Find where the given text appears and provide that cell's center as [X, Y] coordinate. 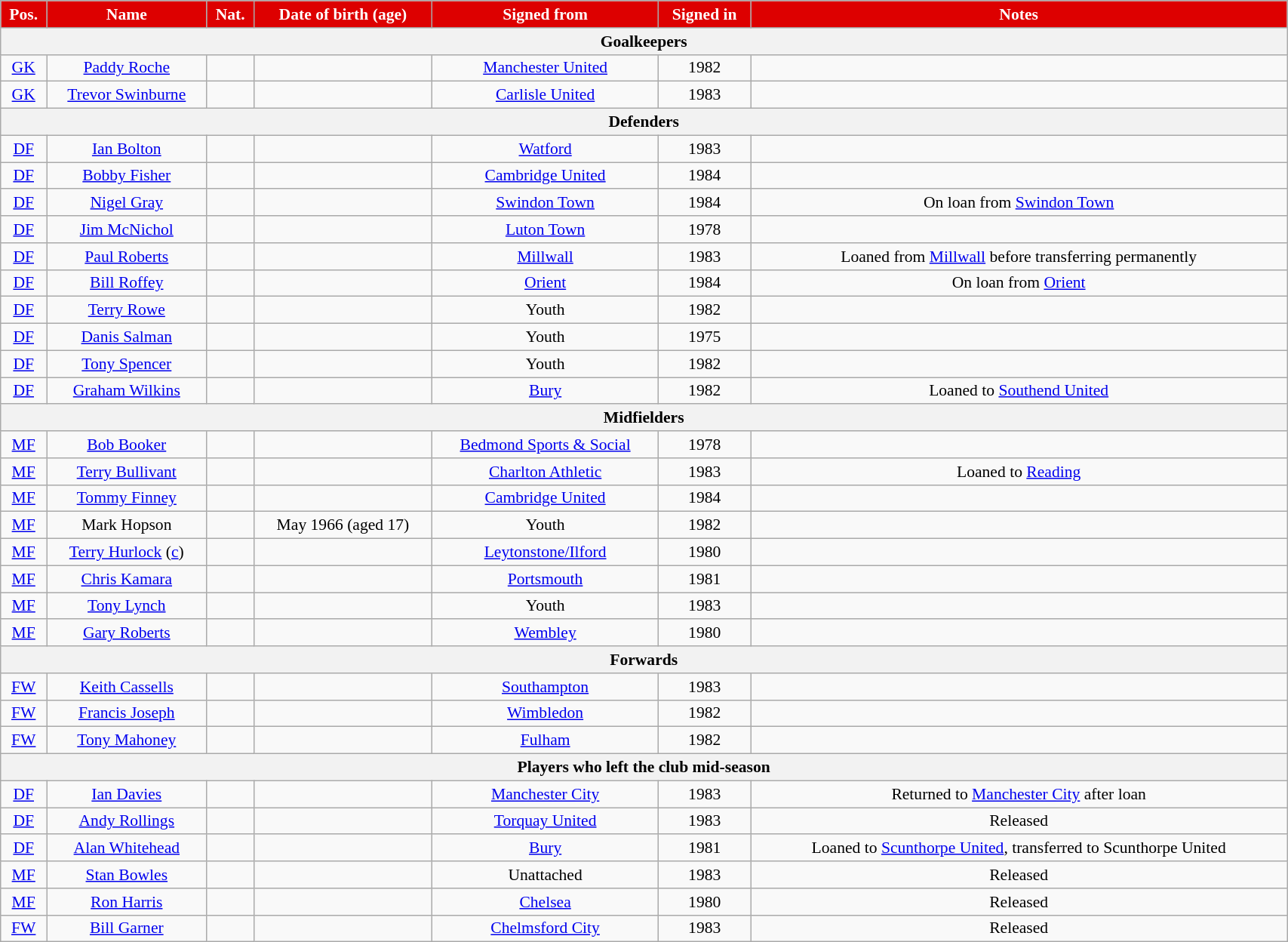
1975 [705, 337]
Terry Rowe [127, 310]
Paul Roberts [127, 257]
Loaned from Millwall before transferring permanently [1019, 257]
Bobby Fisher [127, 176]
Manchester United [546, 68]
Francis Joseph [127, 713]
Keith Cassells [127, 687]
Andy Rollings [127, 821]
On loan from Orient [1019, 283]
Chelmsford City [546, 928]
Tony Spencer [127, 364]
Forwards [644, 660]
Luton Town [546, 229]
Loaned to Southend United [1019, 391]
Goalkeepers [644, 42]
Nat. [230, 14]
Date of birth (age) [343, 14]
Portsmouth [546, 579]
Tony Mahoney [127, 740]
Pos. [24, 14]
Leytonstone/Ilford [546, 553]
Terry Bullivant [127, 472]
Carlisle United [546, 95]
Wembley [546, 633]
Notes [1019, 14]
Ian Bolton [127, 149]
Paddy Roche [127, 68]
Southampton [546, 687]
Orient [546, 283]
Tony Lynch [127, 606]
Terry Hurlock (c) [127, 553]
Graham Wilkins [127, 391]
Nigel Gray [127, 203]
Swindon Town [546, 203]
Midfielders [644, 418]
Fulham [546, 740]
Chris Kamara [127, 579]
Wimbledon [546, 713]
Loaned to Scunthorpe United, transferred to Scunthorpe United [1019, 848]
Alan Whitehead [127, 848]
On loan from Swindon Town [1019, 203]
Ron Harris [127, 902]
Chelsea [546, 902]
Millwall [546, 257]
Bedmond Sports & Social [546, 445]
Trevor Swinburne [127, 95]
Defenders [644, 122]
Charlton Athletic [546, 472]
Danis Salman [127, 337]
Returned to Manchester City after loan [1019, 794]
Name [127, 14]
Manchester City [546, 794]
May 1966 (aged 17) [343, 525]
Signed from [546, 14]
Unattached [546, 875]
Tommy Finney [127, 498]
Mark Hopson [127, 525]
Watford [546, 149]
Bob Booker [127, 445]
Signed in [705, 14]
Loaned to Reading [1019, 472]
Jim McNichol [127, 229]
Bill Garner [127, 928]
Ian Davies [127, 794]
Gary Roberts [127, 633]
Stan Bowles [127, 875]
Torquay United [546, 821]
Bill Roffey [127, 283]
Players who left the club mid-season [644, 768]
